Extract the [X, Y] coordinate from the center of the cell holding the provided text.  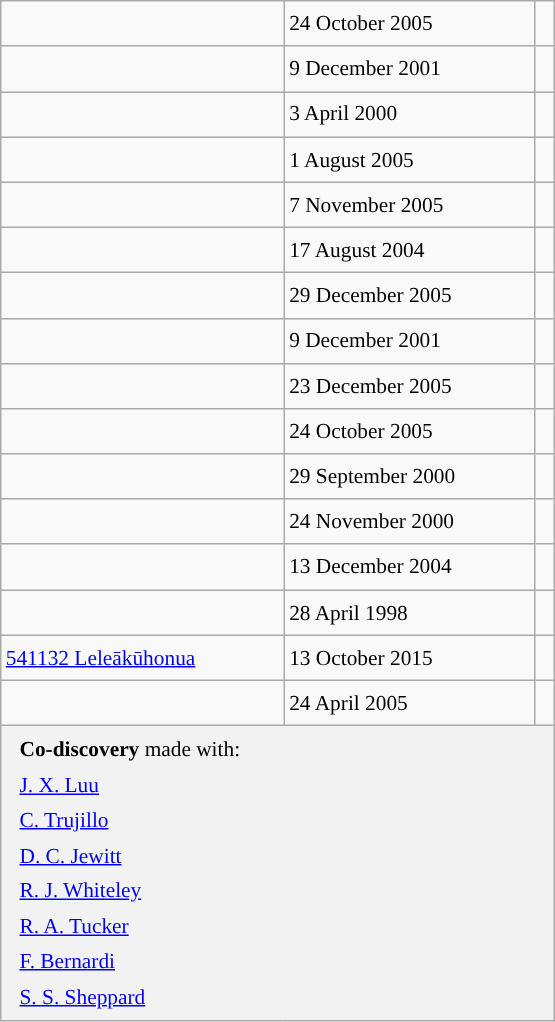
Co-discovery made with: J. X. Luu C. Trujillo D. C. Jewitt R. J. Whiteley R. A. Tucker F. Bernardi S. S. Sheppard [278, 874]
24 April 2005 [409, 702]
28 April 1998 [409, 612]
29 December 2005 [409, 296]
7 November 2005 [409, 204]
13 December 2004 [409, 566]
13 October 2015 [409, 658]
24 November 2000 [409, 522]
541132 Leleākūhonua [142, 658]
29 September 2000 [409, 476]
17 August 2004 [409, 250]
3 April 2000 [409, 114]
1 August 2005 [409, 160]
23 December 2005 [409, 386]
